Find where the given text appears and provide that cell's center as (x, y) coordinate. 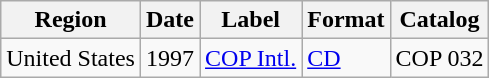
Label (251, 20)
COP 032 (440, 58)
Date (170, 20)
Format (346, 20)
Region (71, 20)
Catalog (440, 20)
CD (346, 58)
COP Intl. (251, 58)
1997 (170, 58)
United States (71, 58)
